From the cell containing the given text, extract its center point as [x, y] coordinate. 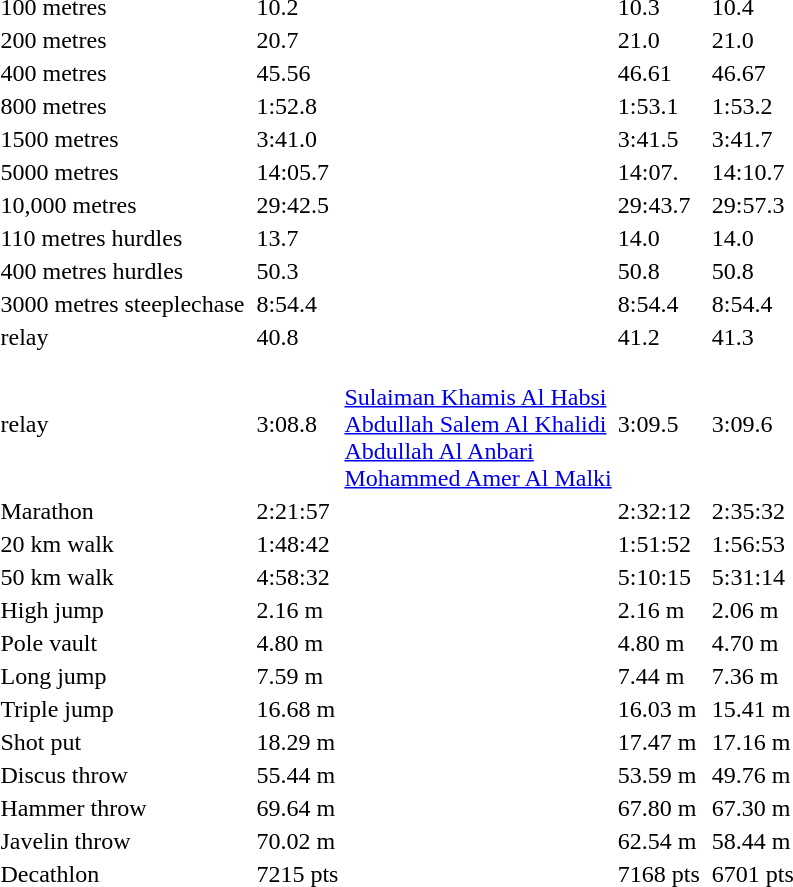
16.68 m [298, 709]
41.2 [658, 337]
62.54 m [658, 841]
Sulaiman Khamis Al HabsiAbdullah Salem Al KhalidiAbdullah Al AnbariMohammed Amer Al Malki [478, 424]
14:05.7 [298, 172]
70.02 m [298, 841]
3:41.0 [298, 139]
20.7 [298, 40]
13.7 [298, 238]
21.0 [658, 40]
1:53.1 [658, 106]
29:43.7 [658, 205]
14:07. [658, 172]
3:41.5 [658, 139]
53.59 m [658, 775]
1:51:52 [658, 544]
2:32:12 [658, 511]
2:21:57 [298, 511]
1:48:42 [298, 544]
69.64 m [298, 808]
67.80 m [658, 808]
1:52.8 [298, 106]
50.8 [658, 271]
5:10:15 [658, 577]
3:08.8 [298, 424]
7.59 m [298, 676]
16.03 m [658, 709]
18.29 m [298, 742]
40.8 [298, 337]
50.3 [298, 271]
45.56 [298, 73]
3:09.5 [658, 424]
55.44 m [298, 775]
46.61 [658, 73]
17.47 m [658, 742]
29:42.5 [298, 205]
4:58:32 [298, 577]
7.44 m [658, 676]
14.0 [658, 238]
